Extract the [X, Y] coordinate from the center of the cell holding the provided text.  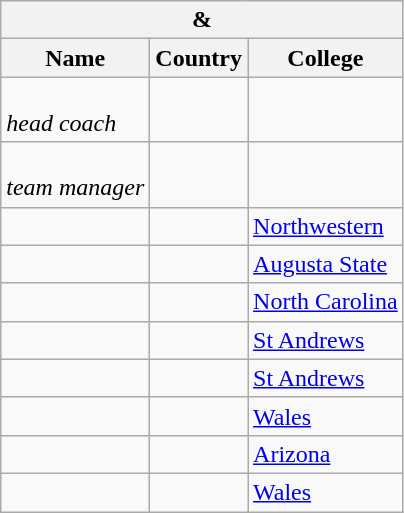
Arizona [326, 454]
Name [76, 58]
College [326, 58]
Augusta State [326, 264]
team manager [76, 174]
Northwestern [326, 226]
North Carolina [326, 302]
head coach [76, 110]
Country [199, 58]
& [202, 20]
